Output the (x, y) coordinate of the center of the cell containing the given text.  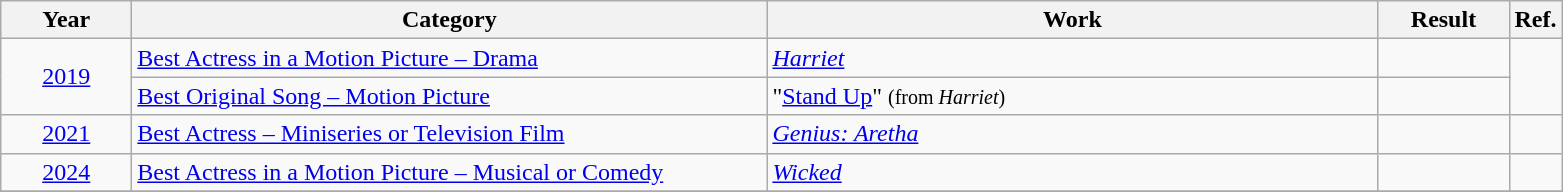
"Stand Up" (from Harriet) (1072, 96)
Year (66, 20)
Best Actress – Miniseries or Television Film (450, 134)
Work (1072, 20)
Ref. (1536, 20)
2024 (66, 172)
2019 (66, 77)
Genius: Aretha (1072, 134)
Category (450, 20)
Best Original Song – Motion Picture (450, 96)
Best Actress in a Motion Picture – Musical or Comedy (450, 172)
2021 (66, 134)
Harriet (1072, 58)
Best Actress in a Motion Picture – Drama (450, 58)
Wicked (1072, 172)
Result (1444, 20)
